Detect which cell encompasses the target text, then output its (x, y) center coordinate. 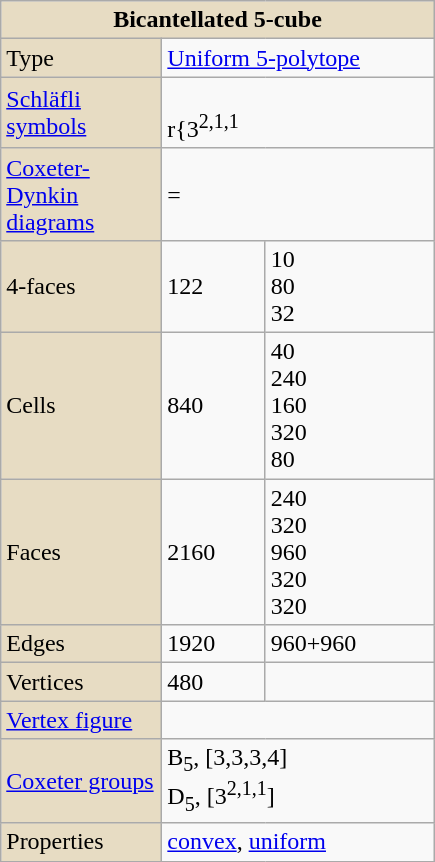
Coxeter groups (82, 781)
840 (214, 406)
Properties (82, 842)
122 (214, 286)
240 320 960 320 320 (350, 552)
40 240 160 320 80 (350, 406)
Cells (82, 406)
Coxeter-Dynkin diagrams (82, 194)
960+960 (350, 644)
4-faces (82, 286)
convex, uniform (298, 842)
Vertex figure (82, 720)
Vertices (82, 682)
10 80 32 (350, 286)
Type (82, 58)
Uniform 5-polytope (298, 58)
B5, [3,3,3,4]D5, [32,1,1] (298, 781)
Schläfli symbols (82, 113)
= (298, 194)
1920 (214, 644)
2160 (214, 552)
480 (214, 682)
Edges (82, 644)
r{32,1,1 (298, 113)
Bicantellated 5-cube (218, 20)
Faces (82, 552)
